Return [x, y] of the center of cell containing provided text 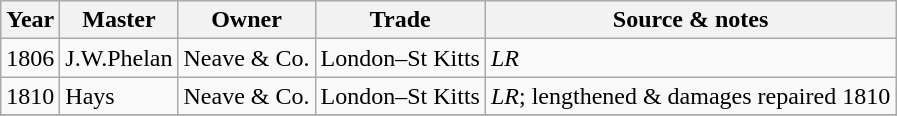
Trade [400, 20]
J.W.Phelan [119, 58]
LR; lengthened & damages repaired 1810 [690, 96]
Year [30, 20]
Source & notes [690, 20]
Master [119, 20]
1810 [30, 96]
1806 [30, 58]
LR [690, 58]
Hays [119, 96]
Owner [246, 20]
